Identify which cell holds the provided text, then report its (X, Y) central coordinate. 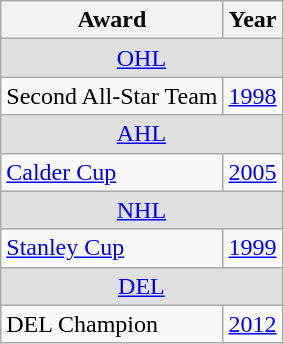
1998 (252, 96)
2005 (252, 172)
Year (252, 20)
Award (112, 20)
1999 (252, 248)
DEL (142, 286)
2012 (252, 324)
AHL (142, 134)
NHL (142, 210)
Stanley Cup (112, 248)
Second All-Star Team (112, 96)
OHL (142, 58)
Calder Cup (112, 172)
DEL Champion (112, 324)
